Determine the [x, y] coordinate at the center of the cell enclosing the given text.  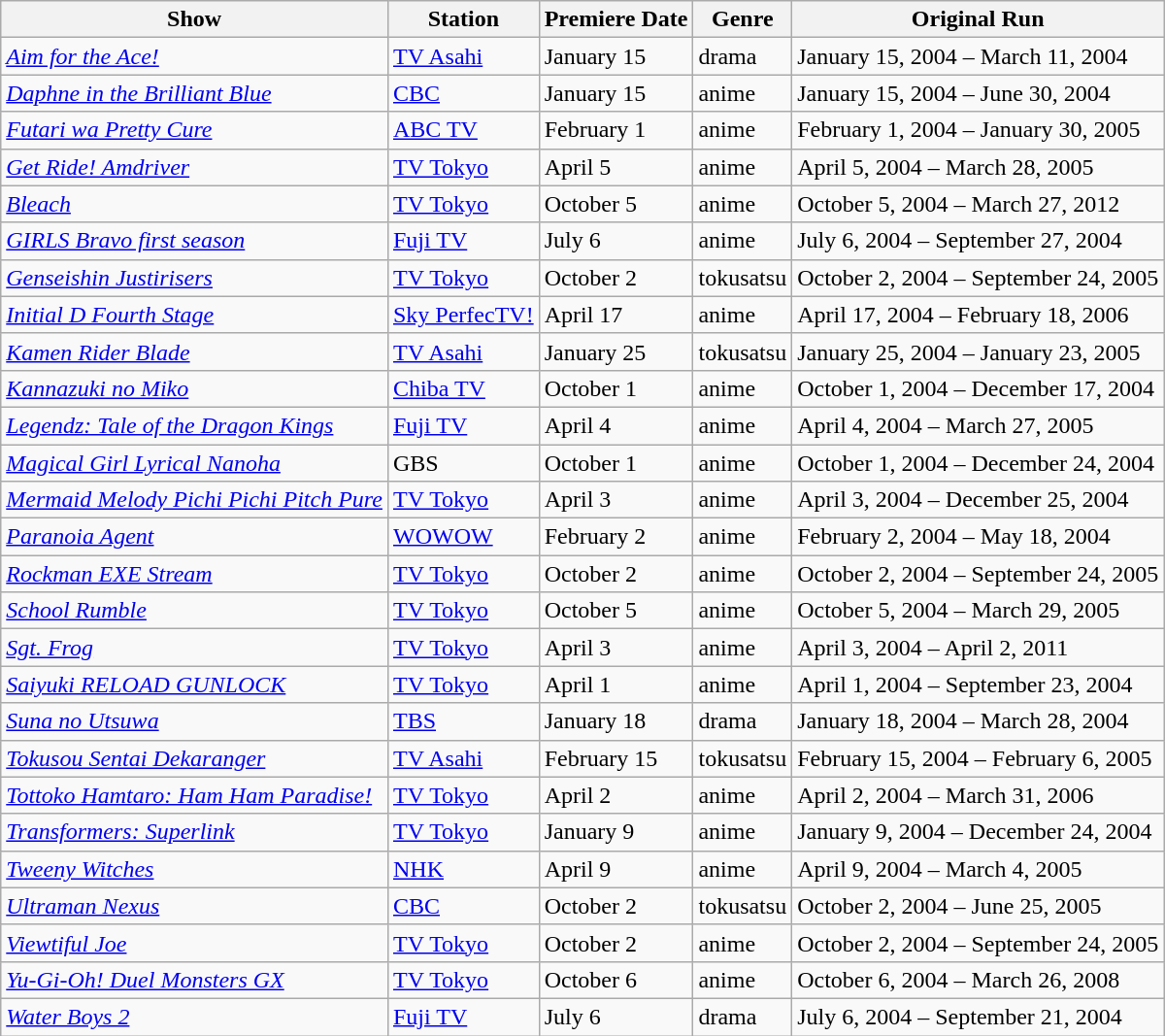
Initial D Fourth Stage [194, 315]
February 2 [616, 537]
Tottoko Hamtaro: Ham Ham Paradise! [194, 795]
Water Boys 2 [194, 1017]
April 4, 2004 – March 27, 2005 [979, 425]
April 3, 2004 – December 25, 2004 [979, 500]
Futari wa Pretty Cure [194, 130]
October 1, 2004 – December 17, 2004 [979, 388]
February 1, 2004 – January 30, 2005 [979, 130]
WOWOW [463, 537]
April 17, 2004 – February 18, 2006 [979, 315]
January 25, 2004 – January 23, 2005 [979, 351]
February 2, 2004 – May 18, 2004 [979, 537]
Ultraman Nexus [194, 906]
Station [463, 19]
TBS [463, 721]
October 6, 2004 – March 26, 2008 [979, 980]
Tweeny Witches [194, 869]
Aim for the Ace! [194, 56]
April 1 [616, 685]
April 2 [616, 795]
Kamen Rider Blade [194, 351]
NHK [463, 869]
Kannazuki no Miko [194, 388]
April 2, 2004 – March 31, 2006 [979, 795]
GIRLS Bravo first season [194, 241]
Viewtiful Joe [194, 943]
Bleach [194, 204]
Daphne in the Brilliant Blue [194, 93]
February 1 [616, 130]
April 5 [616, 167]
October 1, 2004 – December 24, 2004 [979, 463]
Legendz: Tale of the Dragon Kings [194, 425]
Tokusou Sentai Dekaranger [194, 758]
Genseishin Justirisers [194, 278]
April 9 [616, 869]
Yu-Gi-Oh! Duel Monsters GX [194, 980]
October 5, 2004 – March 27, 2012 [979, 204]
January 9 [616, 832]
October 5, 2004 – March 29, 2005 [979, 611]
Chiba TV [463, 388]
July 6, 2004 – September 27, 2004 [979, 241]
January 18, 2004 – March 28, 2004 [979, 721]
Genre [743, 19]
Premiere Date [616, 19]
February 15 [616, 758]
October 2, 2004 – June 25, 2005 [979, 906]
April 1, 2004 – September 23, 2004 [979, 685]
July 6, 2004 – September 21, 2004 [979, 1017]
January 18 [616, 721]
Sgt. Frog [194, 648]
Sky PerfecTV! [463, 315]
January 9, 2004 – December 24, 2004 [979, 832]
April 17 [616, 315]
ABC TV [463, 130]
January 15, 2004 – March 11, 2004 [979, 56]
Suna no Utsuwa [194, 721]
April 9, 2004 – March 4, 2005 [979, 869]
Magical Girl Lyrical Nanoha [194, 463]
October 6 [616, 980]
Paranoia Agent [194, 537]
Original Run [979, 19]
April 4 [616, 425]
January 15, 2004 – June 30, 2004 [979, 93]
April 3, 2004 – April 2, 2011 [979, 648]
Show [194, 19]
February 15, 2004 – February 6, 2005 [979, 758]
Mermaid Melody Pichi Pichi Pitch Pure [194, 500]
Rockman EXE Stream [194, 574]
School Rumble [194, 611]
Saiyuki RELOAD GUNLOCK [194, 685]
Get Ride! Amdriver [194, 167]
January 25 [616, 351]
GBS [463, 463]
Transformers: Superlink [194, 832]
April 5, 2004 – March 28, 2005 [979, 167]
